Find where the given text appears and provide that cell's center as [x, y] coordinate. 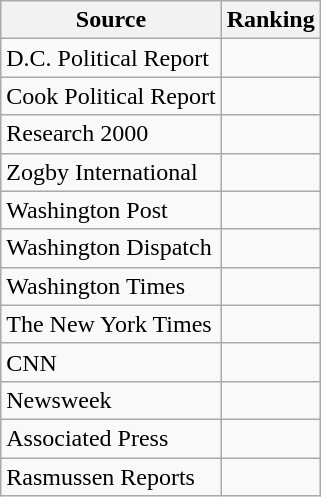
Research 2000 [111, 134]
Newsweek [111, 400]
Ranking [270, 20]
Washington Post [111, 210]
CNN [111, 362]
The New York Times [111, 324]
Source [111, 20]
Rasmussen Reports [111, 477]
Washington Times [111, 286]
Associated Press [111, 438]
Cook Political Report [111, 96]
D.C. Political Report [111, 58]
Washington Dispatch [111, 248]
Zogby International [111, 172]
